Locate the cell with the specified text and output its [x, y] center coordinate. 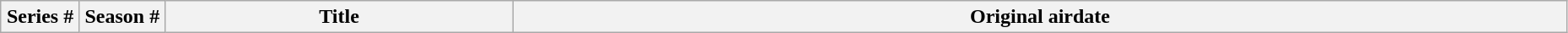
Original airdate [1041, 17]
Season # [121, 17]
Title [339, 17]
Series # [40, 17]
